From the cell containing the given text, extract its center point as (X, Y) coordinate. 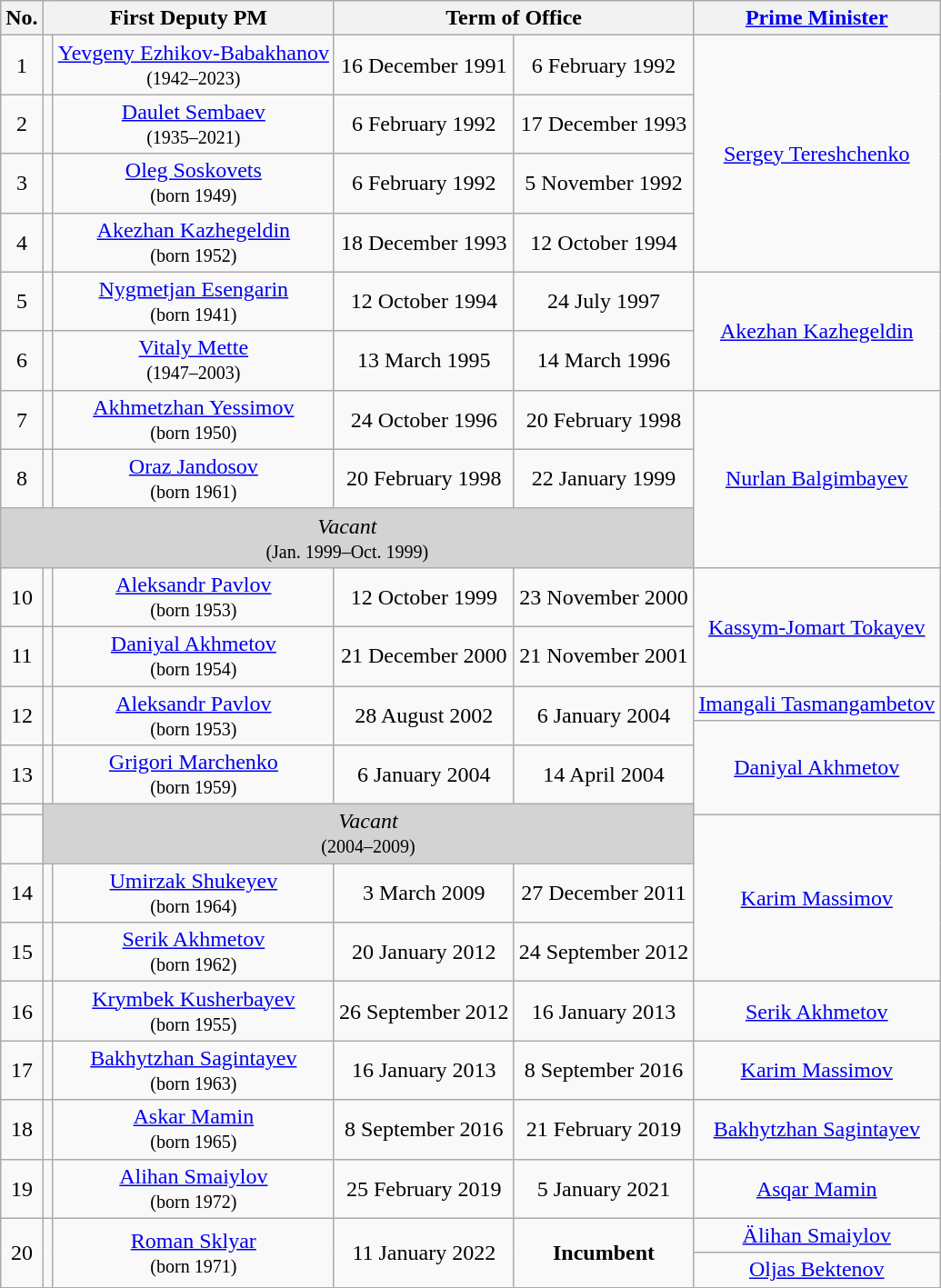
21 February 2019 (604, 1129)
Umirzak Shukeyev(born 1964) (193, 893)
14 April 2004 (604, 774)
24 July 1997 (604, 302)
Imangali Tasmangambetov (816, 703)
14 (22, 893)
3 March 2009 (424, 893)
12 October 1999 (424, 596)
16 (22, 1011)
Oleg Soskovets(born 1949) (193, 184)
Term of Office (513, 18)
11 (22, 656)
20 (22, 1253)
11 January 2022 (424, 1253)
16 December 1991 (424, 65)
17 (22, 1071)
Serik Akhmetov (816, 1011)
3 (22, 184)
21 November 2001 (604, 656)
2 (22, 124)
Sergey Tereshchenko (816, 154)
Nygmetjan Esengarin(born 1941) (193, 302)
Bakhytzhan Sagintayev(born 1963) (193, 1071)
Roman Sklyar(born 1971) (193, 1253)
Vacant (Jan. 1999–Oct. 1999) (347, 538)
18 (22, 1129)
Asqar Mamin (816, 1189)
21 December 2000 (424, 656)
Incumbent (604, 1253)
22 January 1999 (604, 478)
No. (22, 18)
7 (22, 420)
23 November 2000 (604, 596)
Prime Minister (816, 18)
24 September 2012 (604, 953)
Serik Akhmetov(born 1962) (193, 953)
5 November 1992 (604, 184)
17 December 1993 (604, 124)
Kassym-Jomart Tokayev (816, 626)
Vacant (2004–2009) (368, 834)
Krymbek Kusherbayev(born 1955) (193, 1011)
6 (22, 360)
27 December 2011 (604, 893)
28 August 2002 (424, 714)
8 (22, 478)
1 (22, 65)
26 September 2012 (424, 1011)
13 (22, 774)
25 February 2019 (424, 1189)
Daniyal Akhmetov (816, 767)
Oljas Bektenov (816, 1270)
10 (22, 596)
Askar Mamin(born 1965) (193, 1129)
Bakhytzhan Sagintayev (816, 1129)
19 (22, 1189)
13 March 1995 (424, 360)
Nurlan Balgimbayev (816, 478)
18 December 1993 (424, 242)
20 January 2012 (424, 953)
Oraz Jandosov(born 1961) (193, 478)
15 (22, 953)
Yevgeny Ezhikov-Babakhanov(1942–2023) (193, 65)
Akezhan Kazhegeldin(born 1952) (193, 242)
Daulet Sembaev(1935–2021) (193, 124)
5 January 2021 (604, 1189)
First Deputy PM (188, 18)
Alihan Smaiylov(born 1972) (193, 1189)
Akhmetzhan Yessimov(born 1950) (193, 420)
12 (22, 714)
Vitaly Mette(1947–2003) (193, 360)
14 March 1996 (604, 360)
Daniyal Akhmetov(born 1954) (193, 656)
Akezhan Kazhegeldin (816, 331)
5 (22, 302)
24 October 1996 (424, 420)
4 (22, 242)
Grigori Marchenko(born 1959) (193, 774)
Älihan Smaiylov (816, 1235)
